Return (x, y) of the center of cell containing provided text 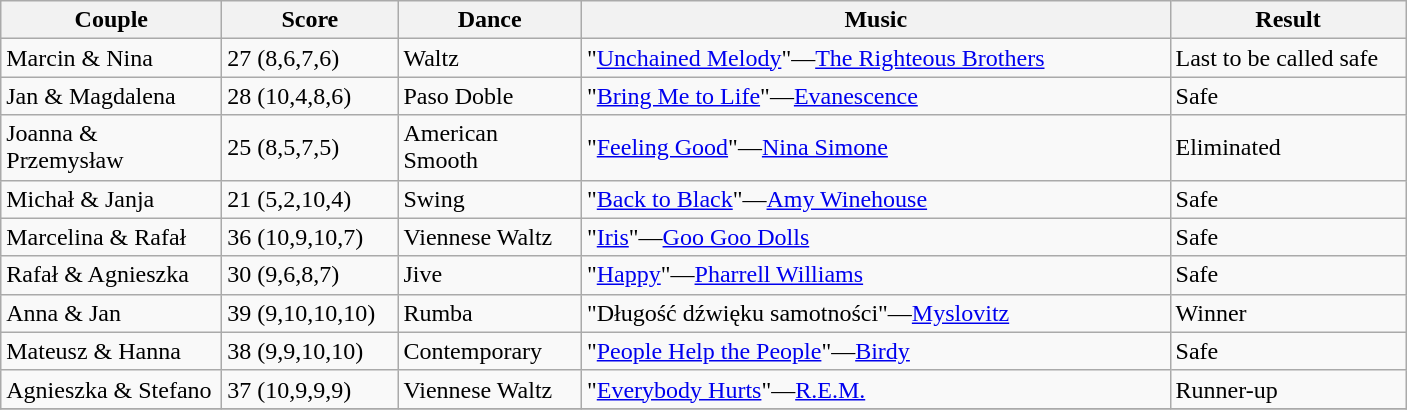
Anna & Jan (112, 313)
"Bring Me to Life"—Evanescence (876, 96)
"Feeling Good"—Nina Simone (876, 148)
Paso Doble (490, 96)
28 (10,4,8,6) (310, 96)
Dance (490, 20)
Rafał & Agnieszka (112, 275)
Mateusz & Hanna (112, 351)
"People Help the People"—Birdy (876, 351)
"Unchained Melody"—The Righteous Brothers (876, 58)
"Everybody Hurts"—R.E.M. (876, 389)
Joanna & Przemysław (112, 148)
39 (9,10,10,10) (310, 313)
Rumba (490, 313)
21 (5,2,10,4) (310, 199)
Agnieszka & Stefano (112, 389)
25 (8,5,7,5) (310, 148)
Contemporary (490, 351)
Eliminated (1288, 148)
Waltz (490, 58)
36 (10,9,10,7) (310, 237)
Last to be called safe (1288, 58)
Jan & Magdalena (112, 96)
Runner-up (1288, 389)
38 (9,9,10,10) (310, 351)
Marcin & Nina (112, 58)
Winner (1288, 313)
Michał & Janja (112, 199)
Jive (490, 275)
37 (10,9,9,9) (310, 389)
American Smooth (490, 148)
"Back to Black"—Amy Winehouse (876, 199)
30 (9,6,8,7) (310, 275)
Swing (490, 199)
"Iris"—Goo Goo Dolls (876, 237)
Couple (112, 20)
Marcelina & Rafał (112, 237)
Music (876, 20)
27 (8,6,7,6) (310, 58)
"Długość dźwięku samotności"—Myslovitz (876, 313)
Score (310, 20)
Result (1288, 20)
"Happy"—Pharrell Williams (876, 275)
